Scan for the cell matching the given text and deliver its (X, Y) coordinate at center. 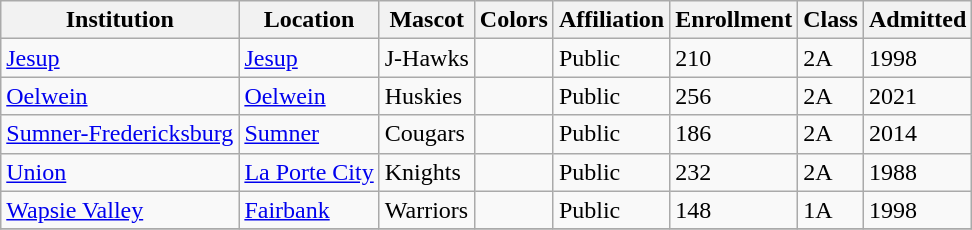
Knights (426, 172)
Warriors (426, 210)
Location (309, 20)
2014 (917, 134)
256 (734, 96)
186 (734, 134)
Admitted (917, 20)
Enrollment (734, 20)
1A (831, 210)
Wapsie Valley (120, 210)
232 (734, 172)
Cougars (426, 134)
Institution (120, 20)
148 (734, 210)
Huskies (426, 96)
Class (831, 20)
Sumner-Fredericksburg (120, 134)
Sumner (309, 134)
1988 (917, 172)
Fairbank (309, 210)
Affiliation (611, 20)
210 (734, 58)
Union (120, 172)
2021 (917, 96)
Mascot (426, 20)
Colors (514, 20)
J-Hawks (426, 58)
La Porte City (309, 172)
